Pinpoint the cell where the given text exists, returning its [x, y] midpoint coordinate. 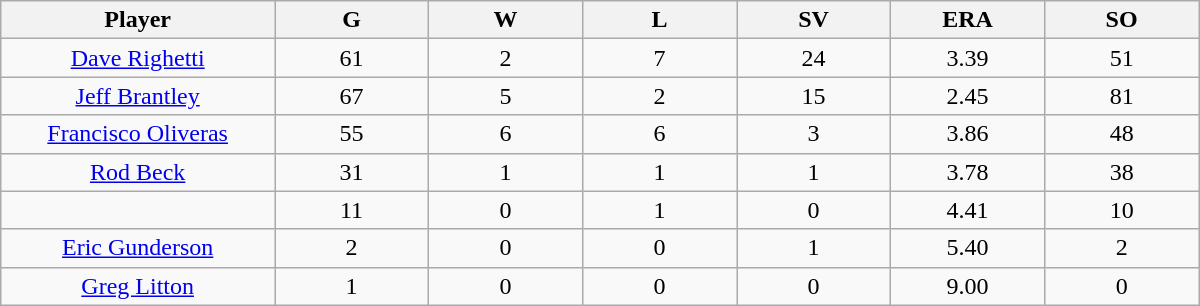
SV [814, 20]
24 [814, 58]
W [506, 20]
ERA [968, 20]
55 [352, 134]
Rod Beck [138, 172]
31 [352, 172]
Greg Litton [138, 286]
Player [138, 20]
Eric Gunderson [138, 248]
51 [1122, 58]
10 [1122, 210]
4.41 [968, 210]
2.45 [968, 96]
5.40 [968, 248]
G [352, 20]
SO [1122, 20]
7 [660, 58]
3.78 [968, 172]
11 [352, 210]
81 [1122, 96]
Jeff Brantley [138, 96]
3.39 [968, 58]
Dave Righetti [138, 58]
3 [814, 134]
48 [1122, 134]
67 [352, 96]
38 [1122, 172]
3.86 [968, 134]
9.00 [968, 286]
15 [814, 96]
L [660, 20]
5 [506, 96]
Francisco Oliveras [138, 134]
61 [352, 58]
